Locate the cell with the specified text and output its (X, Y) center coordinate. 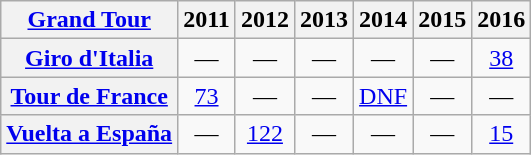
Grand Tour (90, 20)
DNF (384, 96)
2011 (207, 20)
15 (502, 134)
Tour de France (90, 96)
2012 (264, 20)
38 (502, 58)
Giro d'Italia (90, 58)
73 (207, 96)
2015 (442, 20)
2014 (384, 20)
2016 (502, 20)
122 (264, 134)
Vuelta a España (90, 134)
2013 (324, 20)
